Capture the cell that displays the provided text and extract its [X, Y] central coordinate. 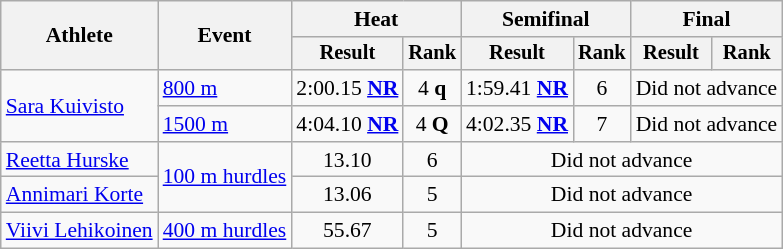
Athlete [80, 36]
4 q [432, 88]
Final [707, 19]
Viivi Lehikoinen [80, 231]
Event [225, 36]
1500 m [225, 124]
4:02.35 NR [517, 124]
800 m [225, 88]
7 [602, 124]
2:00.15 NR [347, 88]
Heat [376, 19]
Sara Kuivisto [80, 106]
Reetta Hurske [80, 160]
400 m hurdles [225, 231]
55.67 [347, 231]
4 Q [432, 124]
1:59.41 NR [517, 88]
13.06 [347, 195]
Annimari Korte [80, 195]
Semifinal [546, 19]
4:04.10 NR [347, 124]
13.10 [347, 160]
100 m hurdles [225, 178]
